Return the (x, y) coordinate for the center point of the cell that contains the specified text.  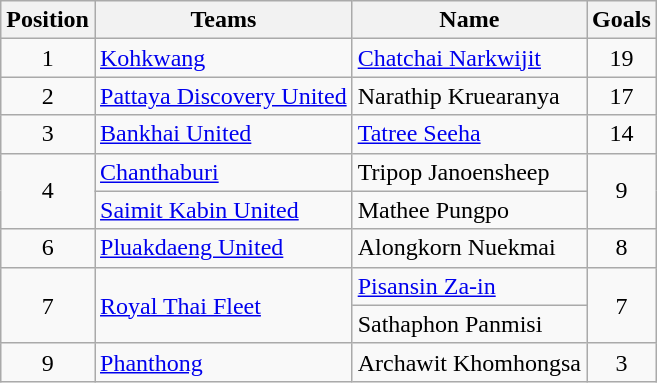
Chanthaburi (223, 172)
Mathee Pungpo (469, 210)
2 (48, 96)
Bankhai United (223, 134)
Sathaphon Panmisi (469, 324)
Pisansin Za-in (469, 286)
Position (48, 20)
8 (622, 248)
Pattaya Discovery United (223, 96)
Tatree Seeha (469, 134)
Royal Thai Fleet (223, 305)
6 (48, 248)
14 (622, 134)
Archawit Khomhongsa (469, 362)
Saimit Kabin United (223, 210)
Goals (622, 20)
Narathip Kruearanya (469, 96)
1 (48, 58)
Name (469, 20)
Pluakdaeng United (223, 248)
Alongkorn Nuekmai (469, 248)
4 (48, 191)
Teams (223, 20)
19 (622, 58)
Kohkwang (223, 58)
Tripop Janoensheep (469, 172)
Phanthong (223, 362)
Chatchai Narkwijit (469, 58)
17 (622, 96)
